From the cell containing the given text, extract its center point as [x, y] coordinate. 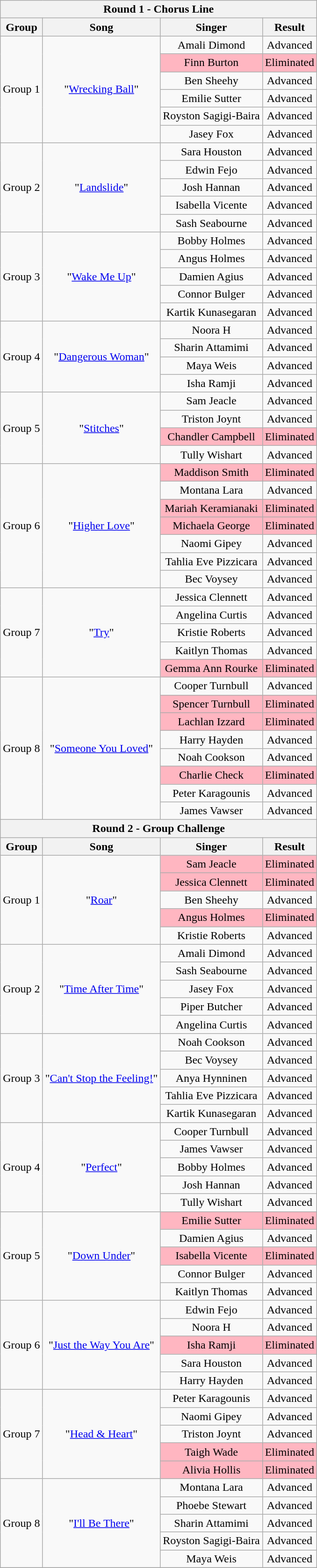
"Head & Heart" [101, 1434]
"Try" [101, 633]
"Stitches" [101, 428]
"Just the Way You Are" [101, 1345]
"Someone You Loved" [101, 748]
Gemma Ann Rourke [211, 668]
"Time After Time" [101, 989]
Taigh Wade [211, 1452]
"Higher Love" [101, 525]
Michaela George [211, 526]
"Can't Stop the Feeling!" [101, 1078]
"Wrecking Ball" [101, 89]
Maddison Smith [211, 472]
"Dangerous Woman" [101, 357]
Mariah Keramianaki [211, 508]
Round 1 - Chorus Line [159, 9]
Phoebe Stewart [211, 1505]
"Landslide" [101, 187]
"Roar" [101, 900]
Alivia Hollis [211, 1470]
Chandler Campbell [211, 437]
Piper Butcher [211, 1006]
"Wake Me Up" [101, 277]
Lachlan Izzard [211, 722]
Spencer Turnbull [211, 704]
"Down Under" [101, 1256]
Charlie Check [211, 775]
"Perfect" [101, 1167]
"I'll Be There" [101, 1523]
Anya Hynninen [211, 1078]
Round 2 - Group Challenge [159, 829]
Finn Burton [211, 63]
